Pinpoint the cell where the given text exists, returning its (X, Y) midpoint coordinate. 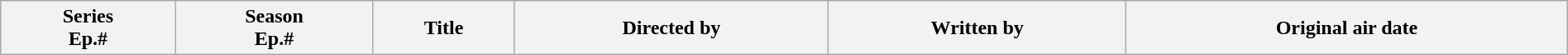
SeasonEp.# (275, 28)
Original air date (1347, 28)
Directed by (672, 28)
SeriesEp.# (88, 28)
Written by (978, 28)
Title (443, 28)
